Scan for the cell matching the given text and deliver its (X, Y) coordinate at center. 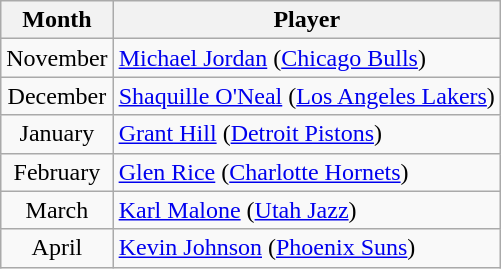
Grant Hill (Detroit Pistons) (306, 134)
Michael Jordan (Chicago Bulls) (306, 58)
Player (306, 20)
Karl Malone (Utah Jazz) (306, 210)
Shaquille O'Neal (Los Angeles Lakers) (306, 96)
Month (57, 20)
Kevin Johnson (Phoenix Suns) (306, 248)
March (57, 210)
November (57, 58)
January (57, 134)
Glen Rice (Charlotte Hornets) (306, 172)
February (57, 172)
December (57, 96)
April (57, 248)
